Search for the cell housing the specified text and yield its [X, Y] center coordinate. 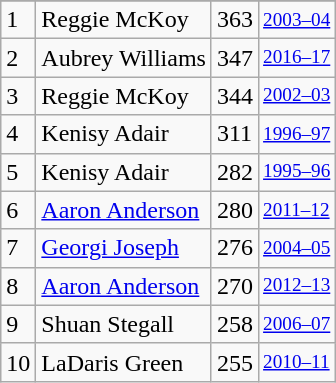
8 [18, 286]
2006–07 [297, 324]
4 [18, 134]
Georgi Joseph [124, 248]
2 [18, 58]
344 [234, 96]
LaDaris Green [124, 362]
1995–96 [297, 172]
2002–03 [297, 96]
1 [18, 20]
9 [18, 324]
2011–12 [297, 210]
276 [234, 248]
282 [234, 172]
2012–13 [297, 286]
347 [234, 58]
280 [234, 210]
Shuan Stegall [124, 324]
2016–17 [297, 58]
255 [234, 362]
10 [18, 362]
Aubrey Williams [124, 58]
7 [18, 248]
363 [234, 20]
311 [234, 134]
5 [18, 172]
2003–04 [297, 20]
1996–97 [297, 134]
258 [234, 324]
2010–11 [297, 362]
2004–05 [297, 248]
3 [18, 96]
270 [234, 286]
6 [18, 210]
